For the text-containing cell, return its midpoint in (x, y) coordinate format. 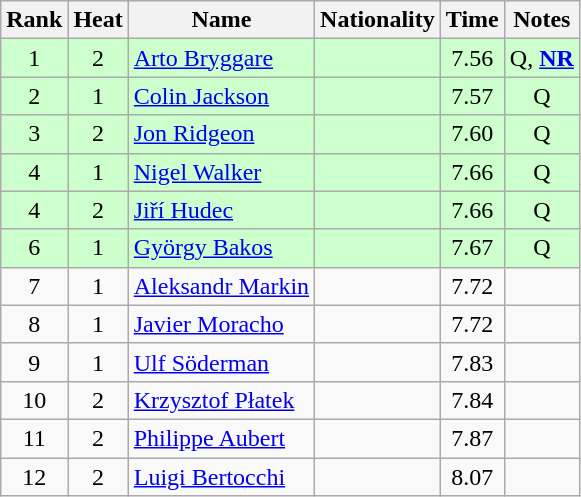
Jon Ridgeon (221, 134)
Notes (542, 20)
10 (34, 400)
11 (34, 438)
8 (34, 324)
7.84 (472, 400)
7.87 (472, 438)
Javier Moracho (221, 324)
3 (34, 134)
7.57 (472, 96)
Philippe Aubert (221, 438)
8.07 (472, 477)
12 (34, 477)
Jiří Hudec (221, 210)
Colin Jackson (221, 96)
Aleksandr Markin (221, 286)
7.60 (472, 134)
6 (34, 248)
Nigel Walker (221, 172)
Ulf Söderman (221, 362)
Rank (34, 20)
7 (34, 286)
György Bakos (221, 248)
Luigi Bertocchi (221, 477)
7.56 (472, 58)
7.67 (472, 248)
Name (221, 20)
7.83 (472, 362)
Krzysztof Płatek (221, 400)
9 (34, 362)
Arto Bryggare (221, 58)
Heat (98, 20)
Q, NR (542, 58)
Time (472, 20)
Nationality (378, 20)
